Pinpoint the cell where the given text exists, returning its [X, Y] midpoint coordinate. 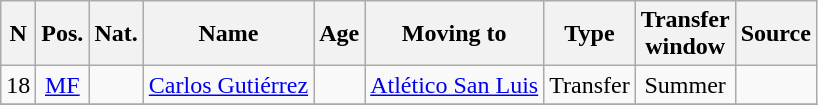
Name [228, 34]
Source [776, 34]
Nat. [116, 34]
MF [62, 85]
Age [340, 34]
18 [18, 85]
Transferwindow [685, 34]
N [18, 34]
Pos. [62, 34]
Transfer [590, 85]
Moving to [454, 34]
Carlos Gutiérrez [228, 85]
Type [590, 34]
Atlético San Luis [454, 85]
Summer [685, 85]
